Identify which cell holds the provided text, then report its [X, Y] central coordinate. 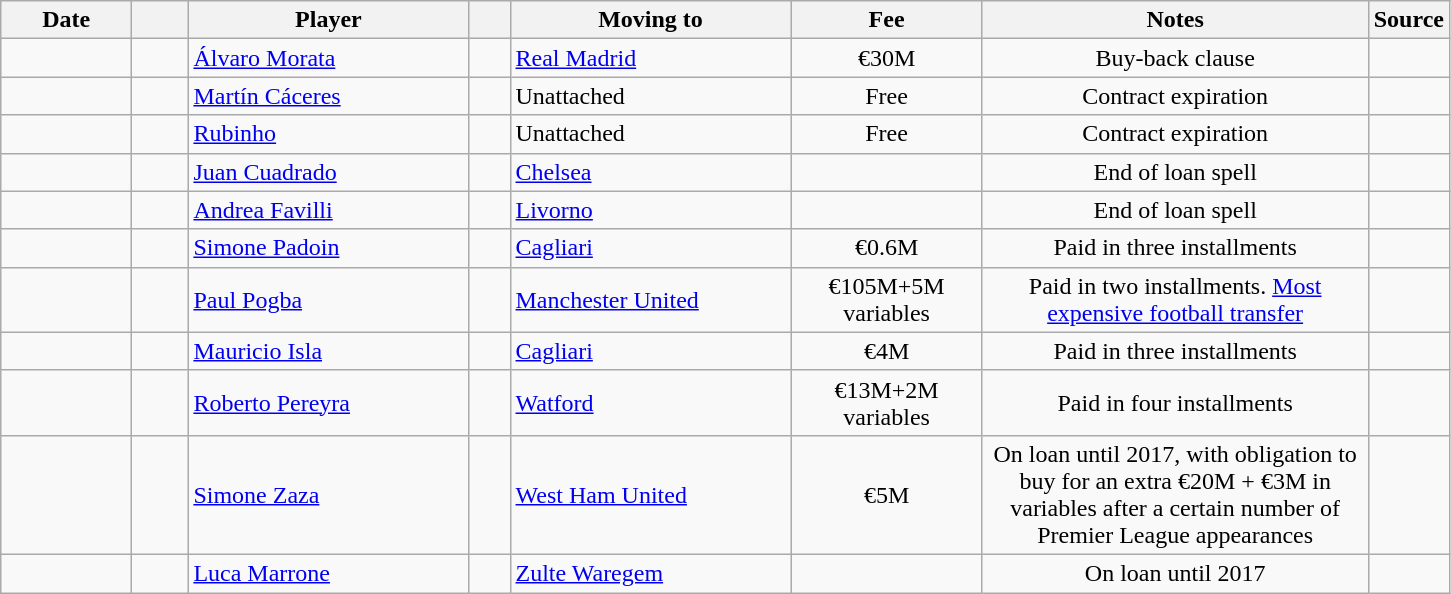
Chelsea [650, 172]
Paid in two installments. Most expensive football transfer [1175, 300]
Player [328, 20]
Paul Pogba [328, 300]
Álvaro Morata [328, 58]
Manchester United [650, 300]
€0.6M [886, 248]
Livorno [650, 210]
Source [1408, 20]
Date [66, 20]
Rubinho [328, 134]
Mauricio Isla [328, 351]
On loan until 2017 [1175, 573]
€5M [886, 494]
On loan until 2017, with obligation to buy for an extra €20M + €3M in variables after a certain number of Premier League appearances [1175, 494]
Andrea Favilli [328, 210]
Fee [886, 20]
Juan Cuadrado [328, 172]
Watford [650, 402]
Real Madrid [650, 58]
€105M+5M variables [886, 300]
€4M [886, 351]
Buy-back clause [1175, 58]
Simone Padoin [328, 248]
Paid in four installments [1175, 402]
€30M [886, 58]
Martín Cáceres [328, 96]
Luca Marrone [328, 573]
Notes [1175, 20]
Moving to [650, 20]
Zulte Waregem [650, 573]
Roberto Pereyra [328, 402]
€13M+2M variables [886, 402]
Simone Zaza [328, 494]
West Ham United [650, 494]
